Find where the given text appears and provide that cell's center as [x, y] coordinate. 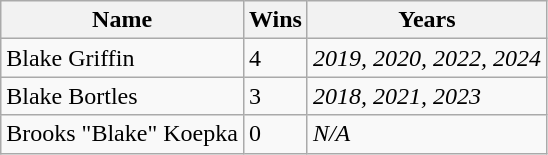
2019, 2020, 2022, 2024 [426, 58]
Wins [275, 20]
3 [275, 96]
Name [122, 20]
N/A [426, 134]
2018, 2021, 2023 [426, 96]
Brooks "Blake" Koepka [122, 134]
Blake Bortles [122, 96]
4 [275, 58]
Years [426, 20]
Blake Griffin [122, 58]
0 [275, 134]
